Output the (x, y) coordinate of the center of the cell containing the given text.  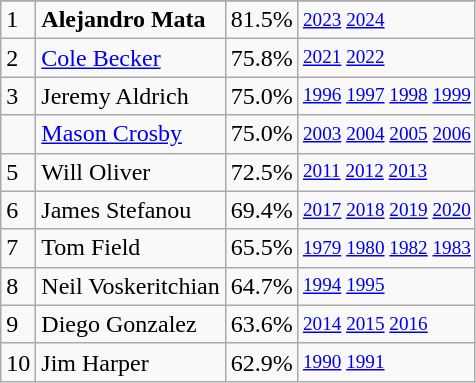
2 (18, 58)
2017 2018 2019 2020 (386, 210)
6 (18, 210)
81.5% (262, 20)
63.6% (262, 324)
Cole Becker (130, 58)
James Stefanou (130, 210)
2014 2015 2016 (386, 324)
1994 1995 (386, 286)
65.5% (262, 248)
Neil Voskeritchian (130, 286)
1990 1991 (386, 362)
2021 2022 (386, 58)
5 (18, 172)
2003 2004 2005 2006 (386, 134)
Diego Gonzalez (130, 324)
64.7% (262, 286)
2011 2012 2013 (386, 172)
3 (18, 96)
75.8% (262, 58)
62.9% (262, 362)
10 (18, 362)
8 (18, 286)
72.5% (262, 172)
Mason Crosby (130, 134)
Jeremy Aldrich (130, 96)
7 (18, 248)
1996 1997 1998 1999 (386, 96)
69.4% (262, 210)
9 (18, 324)
Alejandro Mata (130, 20)
2023 2024 (386, 20)
Tom Field (130, 248)
Jim Harper (130, 362)
Will Oliver (130, 172)
1 (18, 20)
1979 1980 1982 1983 (386, 248)
